Scan for the cell matching the given text and deliver its [X, Y] coordinate at center. 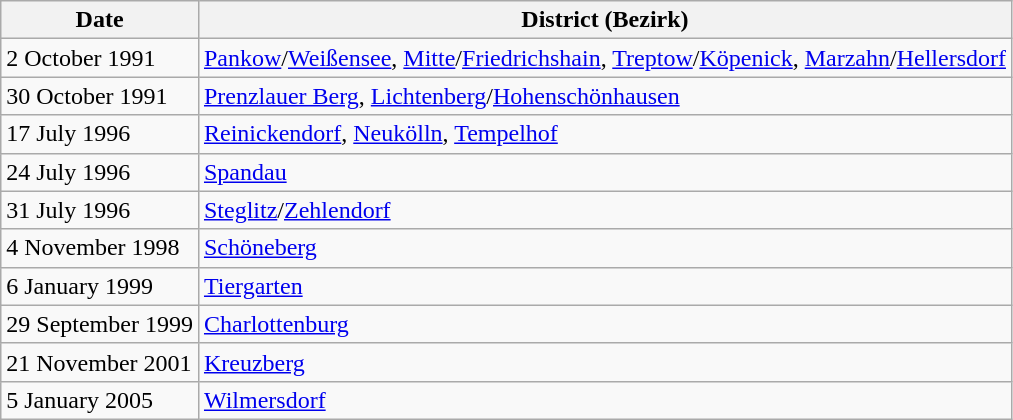
Reinickendorf, Neukölln, Tempelhof [604, 134]
Charlottenburg [604, 324]
24 July 1996 [100, 172]
2 October 1991 [100, 58]
6 January 1999 [100, 286]
29 September 1999 [100, 324]
Spandau [604, 172]
17 July 1996 [100, 134]
Tiergarten [604, 286]
Wilmersdorf [604, 400]
21 November 2001 [100, 362]
5 January 2005 [100, 400]
Date [100, 20]
30 October 1991 [100, 96]
District (Bezirk) [604, 20]
31 July 1996 [100, 210]
Schöneberg [604, 248]
Kreuzberg [604, 362]
Pankow/Weißensee, Mitte/Friedrichshain, Treptow/Köpenick, Marzahn/Hellersdorf [604, 58]
Steglitz/Zehlendorf [604, 210]
4 November 1998 [100, 248]
Prenzlauer Berg, Lichtenberg/Hohenschönhausen [604, 96]
